Find where the given text appears and provide that cell's center as [x, y] coordinate. 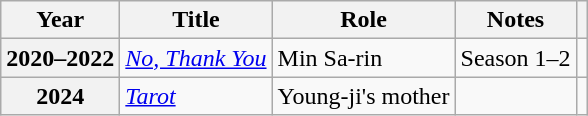
Title [196, 20]
Role [364, 20]
Season 1–2 [516, 58]
No, Thank You [196, 58]
Year [60, 20]
2020–2022 [60, 58]
Notes [516, 20]
Tarot [196, 96]
2024 [60, 96]
Young-ji's mother [364, 96]
Min Sa-rin [364, 58]
